Return the [X, Y] coordinate for the center point of the cell that contains the specified text.  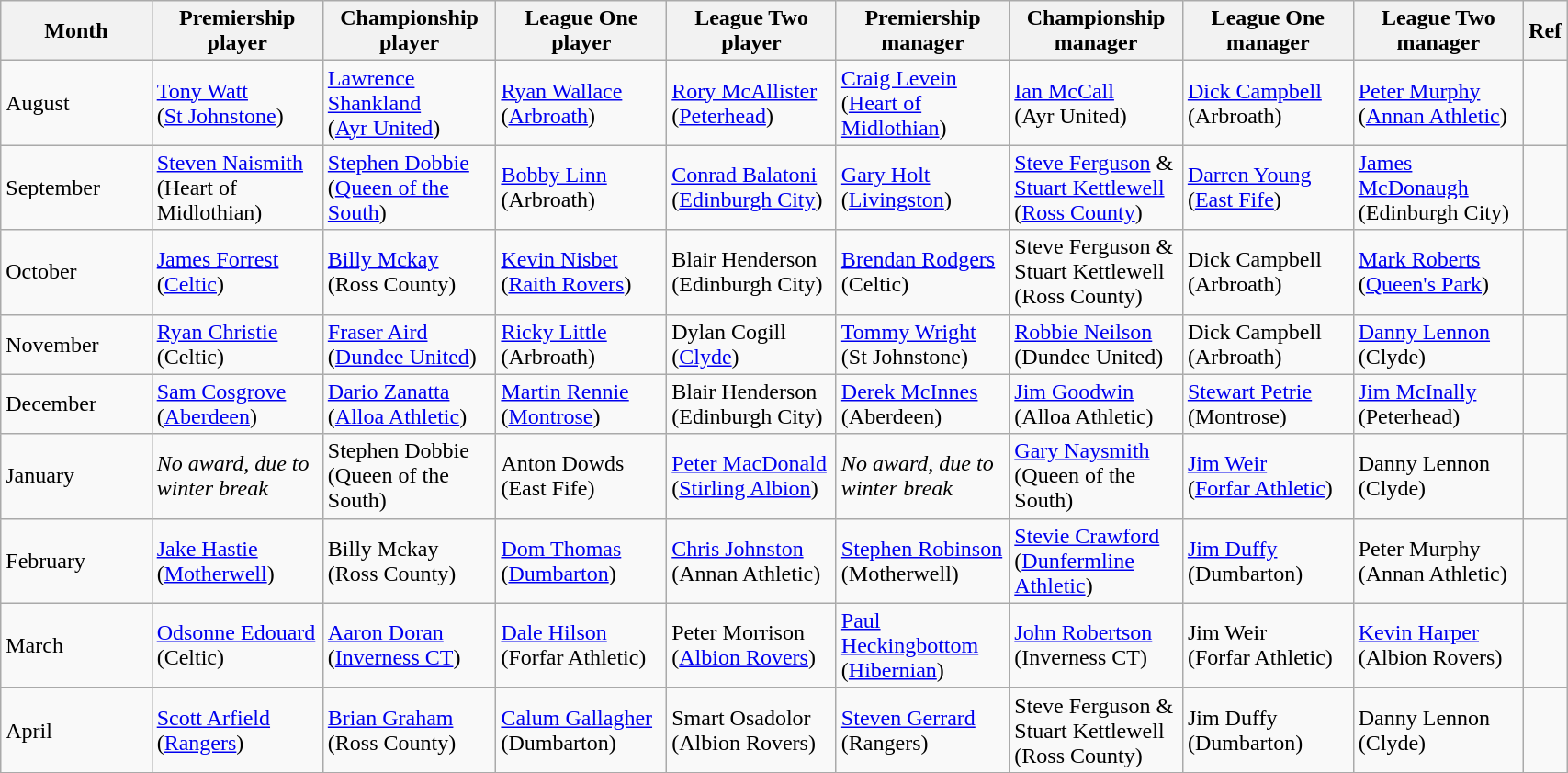
Stevie Crawford(Dunfermline Athletic) [1097, 561]
League Oneplayer [581, 31]
James McDonaugh(Edinburgh City) [1438, 188]
Kevin Nisbet(Raith Rovers) [581, 272]
Stephen Robinson(Motherwell) [922, 561]
Jim McInally(Peterhead) [1438, 404]
November [76, 344]
Gary Naysmith(Queen of the South) [1097, 476]
Lawrence Shankland(Ayr United) [410, 103]
Brian Graham (Ross County) [410, 730]
August [76, 103]
Championshipmanager [1097, 31]
Peter MacDonald(Stirling Albion) [751, 476]
December [76, 404]
Dick Campbell (Arbroath) [1268, 103]
Dylan Cogill(Clyde) [751, 344]
Odsonne Edouard(Celtic) [237, 645]
Ryan Christie(Celtic) [237, 344]
Stewart Petrie(Montrose) [1268, 404]
January [76, 476]
March [76, 645]
Mark Roberts(Queen's Park) [1438, 272]
Derek McInnes(Aberdeen) [922, 404]
Rory McAllister(Peterhead) [751, 103]
Sam Cosgrove(Aberdeen) [237, 404]
Aaron Doran(Inverness CT) [410, 645]
Smart Osadolor(Albion Rovers) [751, 730]
John Robertson(Inverness CT) [1097, 645]
Ian McCall(Ayr United) [1097, 103]
Dale Hilson(Forfar Athletic) [581, 645]
Dario Zanatta(Alloa Athletic) [410, 404]
Robbie Neilson(Dundee United) [1097, 344]
Calum Gallagher(Dumbarton) [581, 730]
Tommy Wright(St Johnstone) [922, 344]
February [76, 561]
Premiershipmanager [922, 31]
Ref [1545, 31]
September [76, 188]
Championshipplayer [410, 31]
Conrad Balatoni(Edinburgh City) [751, 188]
James Forrest(Celtic) [237, 272]
Craig Levein(Heart of Midlothian) [922, 103]
Tony Watt(St Johnstone) [237, 103]
Bobby Linn (Arbroath) [581, 188]
April [76, 730]
Ryan Wallace (Arbroath) [581, 103]
Brendan Rodgers(Celtic) [922, 272]
Darren Young(East Fife) [1268, 188]
October [76, 272]
Scott Arfield (Rangers) [237, 730]
Paul Heckingbottom(Hibernian) [922, 645]
Martin Rennie(Montrose) [581, 404]
Chris Johnston(Annan Athletic) [751, 561]
Anton Dowds(East Fife) [581, 476]
Peter Morrison(Albion Rovers) [751, 645]
League Twomanager [1438, 31]
Ricky Little(Arbroath) [581, 344]
League Twoplayer [751, 31]
Premiershipplayer [237, 31]
Dom Thomas(Dumbarton) [581, 561]
Kevin Harper(Albion Rovers) [1438, 645]
Month [76, 31]
Jake Hastie(Motherwell) [237, 561]
League Onemanager [1268, 31]
Steven Gerrard(Rangers) [922, 730]
Gary Holt(Livingston) [922, 188]
Jim Goodwin(Alloa Athletic) [1097, 404]
Steven Naismith(Heart of Midlothian) [237, 188]
Fraser Aird(Dundee United) [410, 344]
